Output the (X, Y) coordinate of the center of the cell containing the given text.  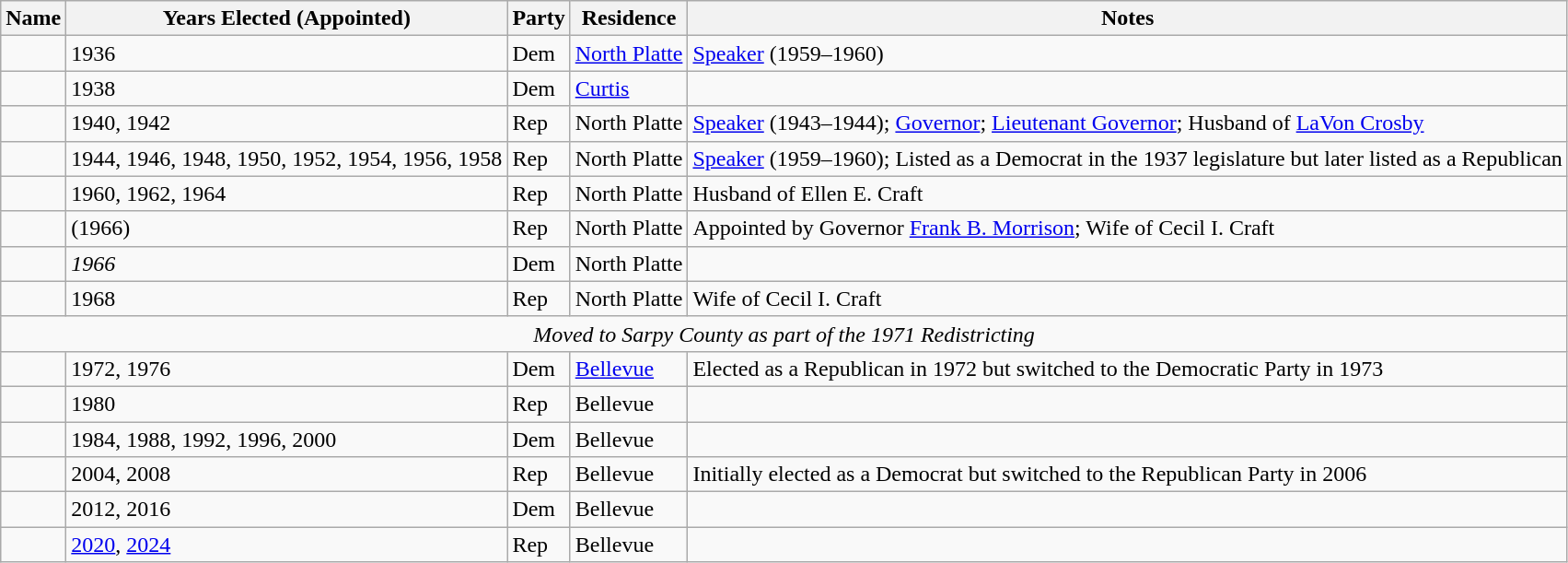
Moved to Sarpy County as part of the 1971 Redistricting (784, 334)
Initially elected as a Democrat but switched to the Republican Party in 2006 (1127, 475)
Appointed by Governor Frank B. Morrison; Wife of Cecil I. Craft (1127, 229)
Curtis (629, 88)
1960, 1962, 1964 (287, 194)
Husband of Ellen E. Craft (1127, 194)
1966 (287, 264)
(1966) (287, 229)
1940, 1942 (287, 123)
2004, 2008 (287, 475)
1936 (287, 53)
Notes (1127, 18)
Years Elected (Appointed) (287, 18)
1968 (287, 299)
Speaker (1943–1944); Governor; Lieutenant Governor; Husband of LaVon Crosby (1127, 123)
Name (33, 18)
1972, 1976 (287, 369)
2012, 2016 (287, 510)
2020, 2024 (287, 545)
Party (539, 18)
1944, 1946, 1948, 1950, 1952, 1954, 1956, 1958 (287, 158)
Speaker (1959–1960); Listed as a Democrat in the 1937 legislature but later listed as a Republican (1127, 158)
Residence (629, 18)
Speaker (1959–1960) (1127, 53)
1980 (287, 404)
1984, 1988, 1992, 1996, 2000 (287, 440)
Wife of Cecil I. Craft (1127, 299)
Elected as a Republican in 1972 but switched to the Democratic Party in 1973 (1127, 369)
1938 (287, 88)
